Provide the (X, Y) coordinate of the cell's center where the given text is located.  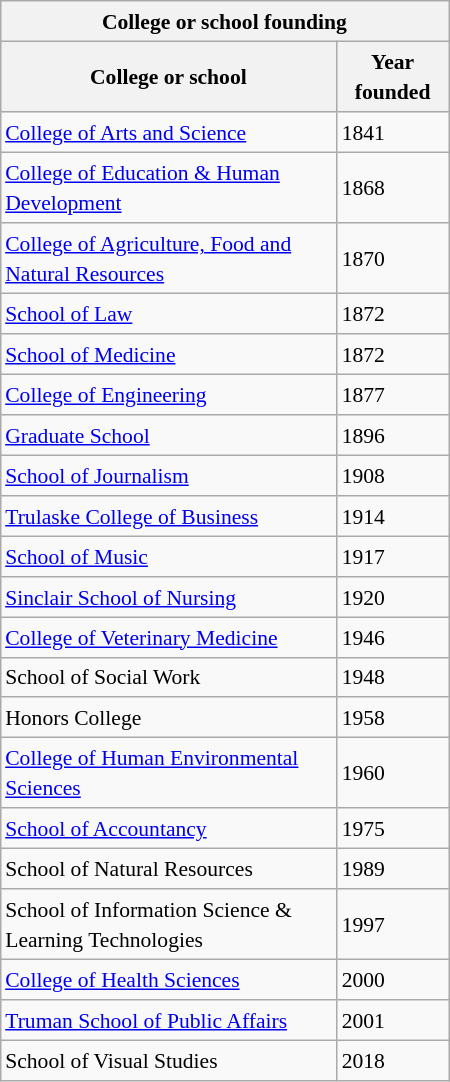
1877 (393, 395)
Year founded (393, 78)
Truman School of Public Affairs (168, 1020)
School of Music (168, 556)
2000 (393, 980)
1997 (393, 924)
School of Social Work (168, 677)
College of Human Environmental Sciences (168, 774)
1908 (393, 475)
Honors College (168, 717)
1868 (393, 188)
1946 (393, 637)
School of Journalism (168, 475)
Trulaske College of Business (168, 516)
1841 (393, 132)
School of Law (168, 314)
College of Engineering (168, 395)
School of Visual Studies (168, 1060)
College of Education & Human Development (168, 188)
College of Arts and Science (168, 132)
School of Natural Resources (168, 869)
1870 (393, 258)
College of Veterinary Medicine (168, 637)
1989 (393, 869)
1975 (393, 828)
School of Information Science & Learning Technologies (168, 924)
College or school (168, 78)
1958 (393, 717)
1917 (393, 556)
2018 (393, 1060)
1896 (393, 435)
2001 (393, 1020)
Graduate School (168, 435)
1914 (393, 516)
College of Agriculture, Food and Natural Resources (168, 258)
Sinclair School of Nursing (168, 596)
College of Health Sciences (168, 980)
1960 (393, 774)
1948 (393, 677)
1920 (393, 596)
School of Accountancy (168, 828)
College or school founding (224, 21)
School of Medicine (168, 354)
